For the text-containing cell, return its midpoint in (X, Y) coordinate format. 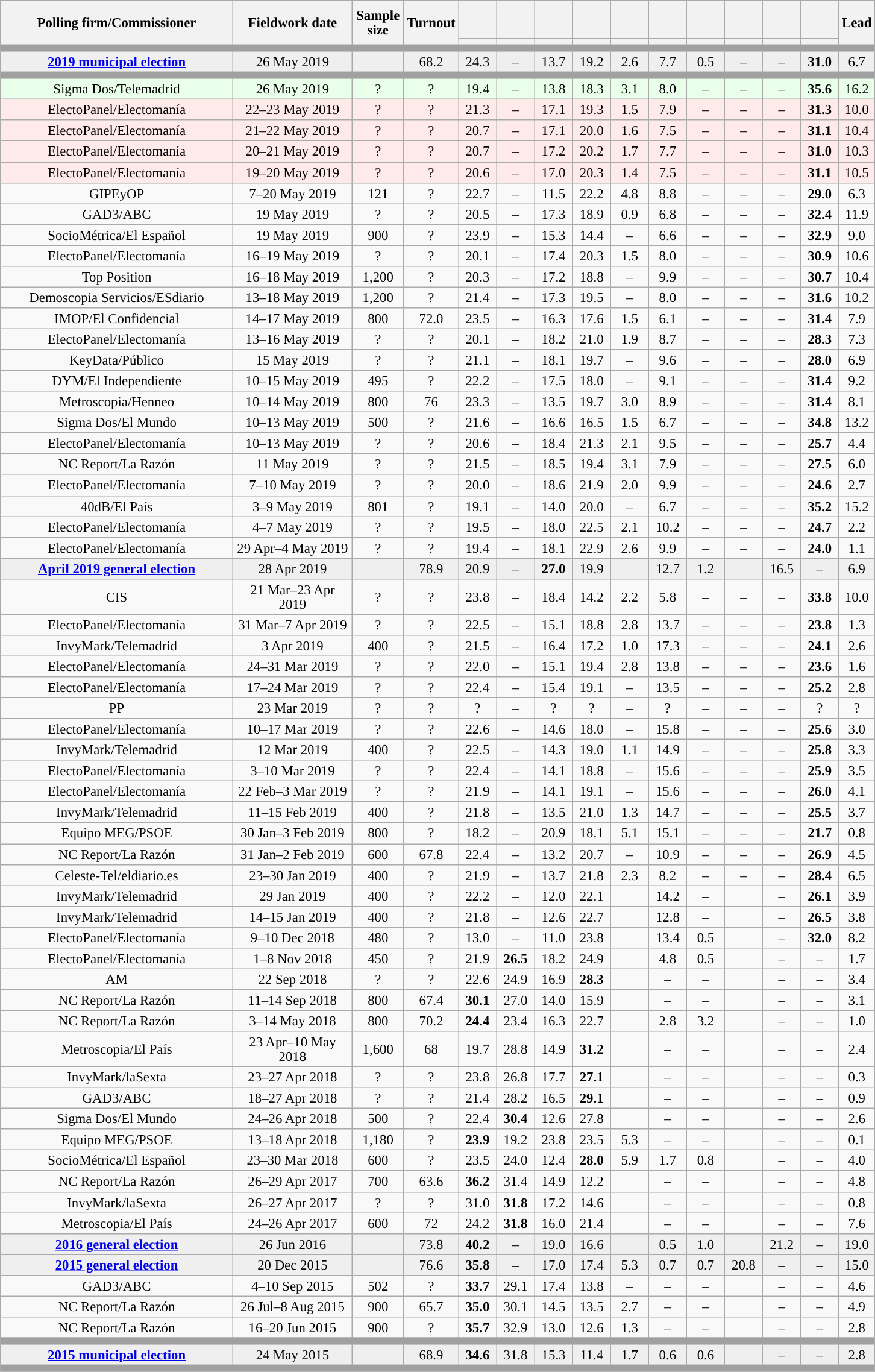
20 Dec 2015 (292, 1265)
15.9 (592, 1001)
15.2 (857, 506)
27.5 (820, 464)
67.4 (431, 1001)
2015 general election (117, 1265)
Polling firm/Commissioner (117, 23)
23.6 (820, 667)
16.2 (857, 89)
1.4 (629, 172)
11.4 (592, 1355)
16.9 (553, 979)
26–27 Apr 2017 (292, 1202)
32.4 (820, 215)
28.8 (516, 1049)
22.9 (592, 547)
25.6 (820, 729)
9.0 (857, 235)
23.3 (477, 401)
15 May 2019 (292, 360)
Sigma Dos/Telemadrid (117, 89)
32.0 (820, 938)
KeyData/Público (117, 360)
20.5 (477, 215)
72.0 (431, 318)
23–30 Jan 2019 (292, 875)
2016 general election (117, 1244)
24–31 Mar 2019 (292, 667)
21.6 (477, 423)
24–26 Apr 2018 (292, 1119)
24–26 Apr 2017 (292, 1224)
35.0 (477, 1307)
12.7 (668, 569)
GIPEyOP (117, 193)
4.4 (857, 444)
8.9 (668, 401)
3.9 (857, 896)
12.4 (553, 1161)
17.6 (592, 318)
9.1 (668, 381)
Top Position (117, 277)
CIS (117, 597)
Celeste-Tel/eldiario.es (117, 875)
24.6 (820, 486)
502 (378, 1286)
17–24 Mar 2019 (292, 687)
35.8 (477, 1265)
Turnout (431, 23)
6.8 (668, 215)
13–18 Apr 2018 (292, 1139)
5.9 (629, 1161)
13.4 (668, 938)
Lead (857, 23)
34.6 (477, 1355)
April 2019 general election (117, 569)
27.1 (592, 1078)
13–18 May 2019 (292, 298)
21.2 (782, 1244)
801 (378, 506)
16–19 May 2019 (292, 256)
26.9 (820, 855)
24.3 (477, 61)
5.1 (629, 833)
IMOP/El Confidencial (117, 318)
1.9 (629, 339)
5.8 (668, 597)
23 Mar 2019 (292, 709)
4.6 (857, 1286)
7.6 (857, 1224)
2.4 (857, 1049)
68.9 (431, 1355)
22.0 (477, 667)
10–14 May 2019 (292, 401)
3.2 (705, 1021)
17.5 (553, 381)
18.5 (553, 464)
15.4 (553, 687)
8.7 (668, 339)
26.8 (516, 1078)
9.5 (668, 444)
450 (378, 958)
20.2 (592, 152)
11–14 Sep 2018 (292, 1001)
12 Mar 2019 (292, 750)
19.3 (592, 110)
3.8 (857, 916)
23 Apr–10 May 2018 (292, 1049)
26–29 Apr 2017 (292, 1182)
24 May 2015 (292, 1355)
35.7 (477, 1327)
33.7 (477, 1286)
Demoscopia Servicios/ESdiario (117, 298)
30.9 (820, 256)
26.0 (820, 792)
22 Sep 2018 (292, 979)
25.7 (820, 444)
2.0 (629, 486)
30 Jan–3 Feb 2019 (292, 833)
16–20 Jun 2015 (292, 1327)
11 May 2019 (292, 464)
22–23 May 2019 (292, 110)
7–10 May 2019 (292, 486)
26 Jul–8 Aug 2015 (292, 1307)
Fieldwork date (292, 23)
22.1 (592, 896)
40dB/El País (117, 506)
18.6 (553, 486)
68 (431, 1049)
24.2 (477, 1224)
2019 municipal election (117, 61)
23.4 (516, 1021)
27.8 (592, 1119)
10.5 (857, 172)
35.2 (820, 506)
16.0 (553, 1224)
1.2 (705, 569)
26 Jun 2016 (292, 1244)
29 Apr–4 May 2019 (292, 547)
6.0 (857, 464)
20–21 May 2019 (292, 152)
30.7 (820, 277)
1,600 (378, 1049)
25.8 (820, 750)
33.8 (820, 597)
10–17 Mar 2019 (292, 729)
25.9 (820, 770)
18–27 Apr 2018 (292, 1098)
0.3 (857, 1078)
31 Jan–2 Feb 2019 (292, 855)
480 (378, 938)
3.3 (857, 750)
495 (378, 381)
10.9 (668, 855)
4.9 (857, 1307)
25.2 (820, 687)
21 Mar–23 Apr 2019 (292, 597)
8.1 (857, 401)
24.4 (477, 1021)
76 (431, 401)
6.3 (857, 193)
3.4 (857, 979)
4.1 (857, 792)
15.8 (668, 729)
121 (378, 193)
28 Apr 2019 (292, 569)
4.0 (857, 1161)
73.8 (431, 1244)
29 Jan 2019 (292, 896)
21.1 (477, 360)
3–14 May 2018 (292, 1021)
70.2 (431, 1021)
11–15 Feb 2019 (292, 813)
11.9 (857, 215)
4.5 (857, 855)
18.9 (592, 215)
4–10 Sep 2015 (292, 1286)
3.5 (857, 770)
9.6 (668, 360)
7.3 (857, 339)
PP (117, 709)
2.3 (629, 875)
24.1 (820, 646)
23–30 Mar 2018 (292, 1161)
40.2 (477, 1244)
12.0 (553, 896)
2015 municipal election (117, 1355)
1–8 Nov 2018 (292, 958)
31.3 (820, 110)
8.8 (668, 193)
DYM/El Independiente (117, 381)
76.6 (431, 1265)
1,180 (378, 1139)
28.2 (516, 1098)
16–18 May 2019 (292, 277)
6.5 (857, 875)
30.4 (516, 1119)
22 Feb–3 Mar 2019 (292, 792)
AM (117, 979)
12.8 (668, 916)
23–27 Apr 2018 (292, 1078)
67.8 (431, 855)
Sample size (378, 23)
31 Mar–7 Apr 2019 (292, 625)
10.6 (857, 256)
63.6 (431, 1182)
15.0 (857, 1265)
3.7 (857, 813)
31.6 (820, 298)
19.9 (592, 569)
3–9 May 2019 (292, 506)
20.8 (744, 1265)
14.5 (553, 1307)
12.2 (592, 1182)
16.4 (553, 646)
11.0 (553, 938)
35.6 (820, 89)
34.8 (820, 423)
7–20 May 2019 (292, 193)
21.7 (820, 833)
25.5 (820, 813)
9–10 Dec 2018 (292, 938)
14.7 (668, 813)
10.3 (857, 152)
Metroscopia/Henneo (117, 401)
6.1 (668, 318)
65.7 (431, 1307)
78.9 (431, 569)
72 (431, 1224)
36.2 (477, 1182)
24.7 (820, 527)
6.6 (668, 235)
19–20 May 2019 (292, 172)
11.5 (553, 193)
28.4 (820, 875)
29.0 (820, 193)
17.7 (553, 1078)
14–15 Jan 2019 (292, 916)
14–17 May 2019 (292, 318)
9.2 (857, 381)
14.3 (553, 750)
3–10 Mar 2019 (292, 770)
18.3 (592, 89)
0.1 (857, 1139)
3 Apr 2019 (292, 646)
68.2 (431, 61)
14.4 (592, 235)
26.1 (820, 896)
13–16 May 2019 (292, 339)
31.2 (592, 1049)
10–15 May 2019 (292, 381)
21–22 May 2019 (292, 131)
4–7 May 2019 (292, 527)
700 (378, 1182)
